Return the (x, y) coordinate for the center point of the cell that contains the specified text.  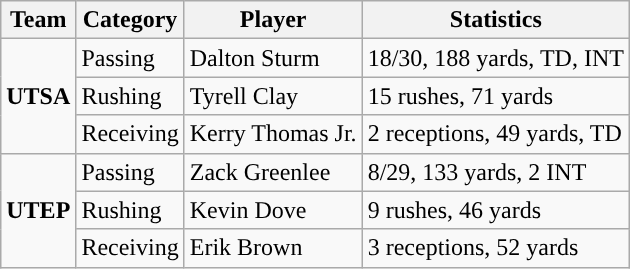
Kerry Thomas Jr. (273, 134)
Category (130, 20)
Tyrell Clay (273, 96)
Statistics (496, 20)
3 receptions, 52 yards (496, 248)
Erik Brown (273, 248)
Kevin Dove (273, 210)
9 rushes, 46 yards (496, 210)
Team (38, 20)
UTSA (38, 96)
Zack Greenlee (273, 172)
UTEP (38, 210)
Player (273, 20)
18/30, 188 yards, TD, INT (496, 58)
15 rushes, 71 yards (496, 96)
2 receptions, 49 yards, TD (496, 134)
Dalton Sturm (273, 58)
8/29, 133 yards, 2 INT (496, 172)
